Identify which cell holds the provided text, then report its (x, y) central coordinate. 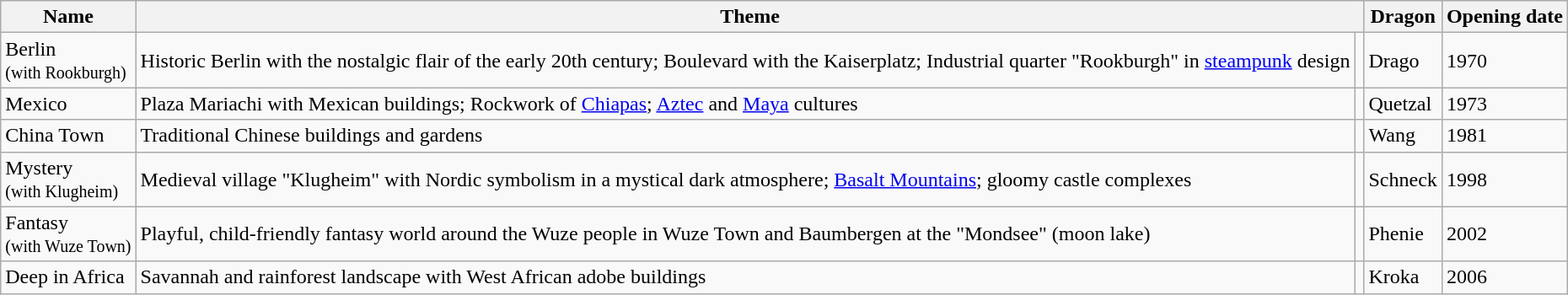
Mexico (68, 104)
Playful, child-friendly fantasy world around the Wuze people in Wuze Town and Baumbergen at the "Mondsee" (moon lake) (745, 234)
1973 (1504, 104)
Deep in Africa (68, 277)
Theme (750, 17)
Traditional Chinese buildings and gardens (745, 136)
1970 (1504, 61)
Schneck (1403, 179)
Medieval village "Klugheim" with Nordic symbolism in a mystical dark atmosphere; Basalt Mountains; gloomy castle complexes (745, 179)
1981 (1504, 136)
Opening date (1504, 17)
Quetzal (1403, 104)
Fantasy(with Wuze Town) (68, 234)
2002 (1504, 234)
Plaza Mariachi with Mexican buildings; Rockwork of Chiapas; Aztec and Maya cultures (745, 104)
Drago (1403, 61)
1998 (1504, 179)
2006 (1504, 277)
Berlin(with Rookburgh) (68, 61)
China Town (68, 136)
Kroka (1403, 277)
Dragon (1403, 17)
Phenie (1403, 234)
Mystery(with Klugheim) (68, 179)
Name (68, 17)
Wang (1403, 136)
Savannah and rainforest landscape with West African adobe buildings (745, 277)
